For the text-containing cell, return its midpoint in (x, y) coordinate format. 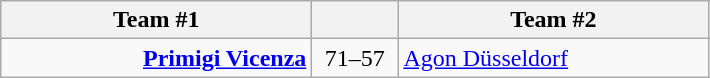
Team #1 (156, 20)
Primigi Vicenza (156, 58)
Agon Düsseldorf (554, 58)
Team #2 (554, 20)
71–57 (355, 58)
